Pinpoint the cell where the given text exists, returning its (x, y) midpoint coordinate. 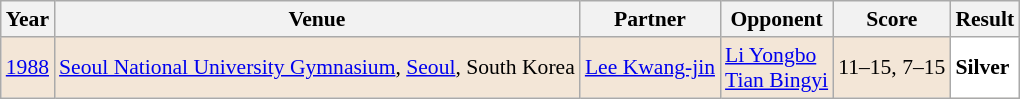
Lee Kwang-jin (650, 68)
Seoul National University Gymnasium, Seoul, South Korea (317, 68)
Partner (650, 19)
Venue (317, 19)
11–15, 7–15 (892, 68)
Silver (984, 68)
Year (28, 19)
Opponent (776, 19)
Li Yongbo Tian Bingyi (776, 68)
1988 (28, 68)
Result (984, 19)
Score (892, 19)
